Locate the cell with the specified text and output its [x, y] center coordinate. 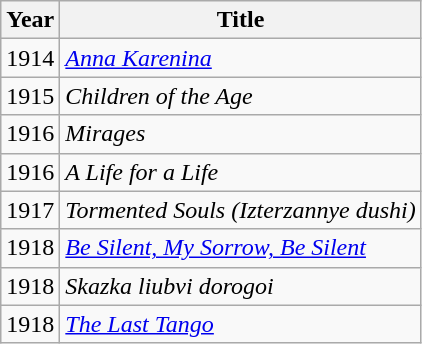
Be Silent, My Sorrow, Be Silent [241, 248]
Tormented Souls (Izterzannye dushi) [241, 210]
Year [30, 20]
1917 [30, 210]
The Last Tango [241, 324]
1915 [30, 96]
1914 [30, 58]
Children of the Age [241, 96]
Skazka liubvi dorogoi [241, 286]
Anna Karenina [241, 58]
Mirages [241, 134]
A Life for a Life [241, 172]
Title [241, 20]
